Capture the cell that displays the provided text and extract its [X, Y] central coordinate. 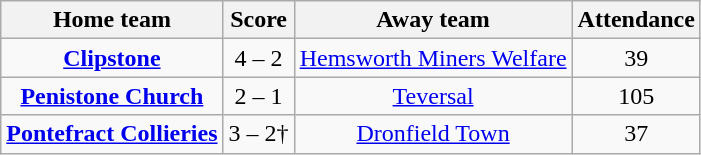
3 – 2† [258, 134]
Away team [433, 20]
Teversal [433, 96]
105 [636, 96]
Home team [112, 20]
Hemsworth Miners Welfare [433, 58]
Score [258, 20]
4 – 2 [258, 58]
Clipstone [112, 58]
2 – 1 [258, 96]
Pontefract Collieries [112, 134]
Attendance [636, 20]
39 [636, 58]
Dronfield Town [433, 134]
Penistone Church [112, 96]
37 [636, 134]
